Determine the (X, Y) coordinate at the center of the cell enclosing the given text.  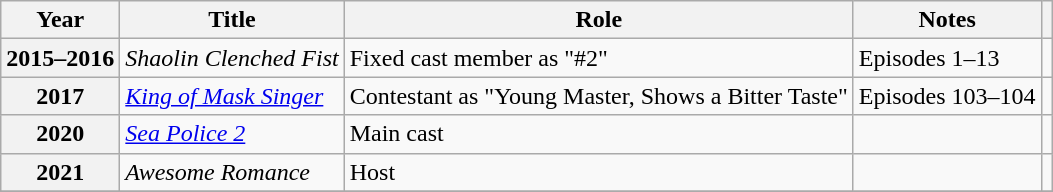
2017 (60, 96)
Notes (947, 20)
Episodes 103–104 (947, 96)
Contestant as "Young Master, Shows a Bitter Taste" (598, 96)
Shaolin Clenched Fist (232, 58)
Year (60, 20)
Awesome Romance (232, 172)
Host (598, 172)
Role (598, 20)
2020 (60, 134)
Sea Police 2 (232, 134)
2021 (60, 172)
King of Mask Singer (232, 96)
Episodes 1–13 (947, 58)
2015–2016 (60, 58)
Main cast (598, 134)
Title (232, 20)
Fixed cast member as "#2" (598, 58)
